Scan for the cell matching the given text and deliver its [x, y] coordinate at center. 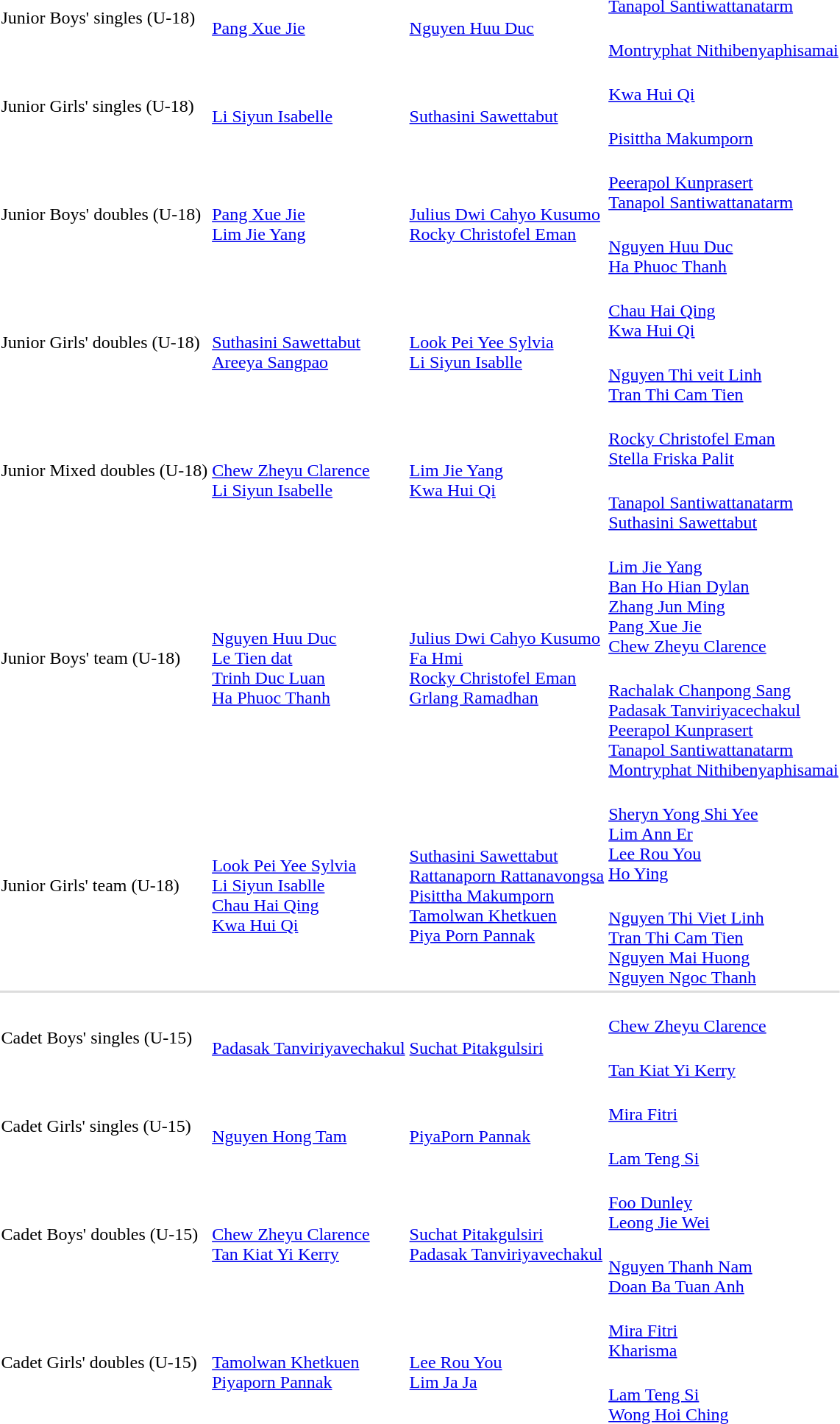
Suthasini SawettabutRattanaporn RattanavongsaPisittha MakumpornTamolwan KhetkuenPiya Porn Pannak [507, 886]
Nguyen Thi veit LinhTran Thi Cam Tien [724, 375]
Padasak Tanviriyavechakul [309, 1038]
Chew Zheyu ClarenceTan Kiat Yi Kerry [309, 1235]
Tanapol SantiwattanatarmSuthasini Sawettabut [724, 503]
Junior Boys' doubles (U-18) [104, 215]
Lim Jie YangKwa Hui Qi [507, 471]
Lim Jie YangBan Ho Hian DylanZhang Jun MingPang Xue JieChew Zheyu Clarence [724, 596]
Chew Zheyu ClarenceLi Siyun Isabelle [309, 471]
Kwa Hui Qi [724, 84]
Nguyen Huu DucHa Phuoc Thanh [724, 247]
PiyaPorn Pannak [507, 1126]
Nguyen Huu DucLe Tien datTrinh Duc LuanHa Phuoc Thanh [309, 658]
Junior Mixed doubles (U-18) [104, 471]
Nguyen Thi Viet LinhTran Thi Cam TienNguyen Mai HuongNguyen Ngoc Thanh [724, 938]
Montryphat Nithibenyaphisamai [724, 40]
Mira Fitri [724, 1104]
Suchat Pitakgulsiri [507, 1038]
Julius Dwi Cahyo KusumoFa HmiRocky Christofel EmanGrlang Ramadhan [507, 658]
Cadet Boys' doubles (U-15) [104, 1235]
Chau Hai QingKwa Hui Qi [724, 311]
Suthasini Sawettabut [507, 106]
Mira FitriKharisma [724, 1331]
Junior Girls' team (U-18) [104, 886]
Rachalak Chanpong SangPadasak TanviriyacechakulPeerapol KunprasertTanapol SantiwattanatarmMontryphat Nithibenyaphisamai [724, 720]
Peerapol KunprasertTanapol Santiwattanatarm [724, 183]
Junior Girls' singles (U-18) [104, 106]
Julius Dwi Cahyo KusumoRocky Christofel Eman [507, 215]
Cadet Girls' singles (U-15) [104, 1126]
Look Pei Yee SylviaLi Siyun Isablle [507, 343]
Suthasini SawettabutAreeya Sangpao [309, 343]
Nguyen Thanh NamDoan Ba Tuan Anh [724, 1267]
Nguyen Hong Tam [309, 1126]
Lam Teng Si [724, 1148]
Foo DunleyLeong Jie Wei [724, 1202]
Chew Zheyu Clarence [724, 1016]
Cadet Boys' singles (U-15) [104, 1038]
Suchat PitakgulsiriPadasak Tanviriyavechakul [507, 1235]
Junior Girls' doubles (U-18) [104, 343]
Rocky Christofel EmanStella Friska Palit [724, 439]
Sheryn Yong Shi YeeLim Ann ErLee Rou YouHo Ying [724, 834]
Li Siyun Isabelle [309, 106]
Pang Xue JieLim Jie Yang [309, 215]
Tan Kiat Yi Kerry [724, 1060]
Pisittha Makumporn [724, 128]
Junior Boys' team (U-18) [104, 658]
Look Pei Yee SylviaLi Siyun IsablleChau Hai QingKwa Hui Qi [309, 886]
